Pinpoint the cell where the given text exists, returning its (X, Y) midpoint coordinate. 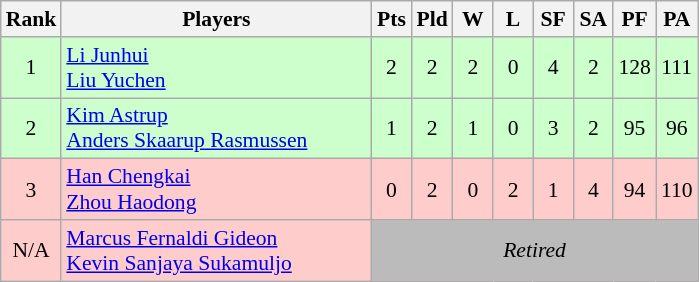
128 (634, 68)
Marcus Fernaldi Gideon Kevin Sanjaya Sukamuljo (216, 250)
Li Junhui Liu Yuchen (216, 68)
L (513, 19)
111 (677, 68)
W (473, 19)
PA (677, 19)
Pts (391, 19)
Pld (432, 19)
N/A (32, 250)
95 (634, 128)
110 (677, 190)
Players (216, 19)
Han Chengkai Zhou Haodong (216, 190)
SF (553, 19)
PF (634, 19)
Kim Astrup Anders Skaarup Rasmussen (216, 128)
96 (677, 128)
Retired (534, 250)
SA (593, 19)
94 (634, 190)
Rank (32, 19)
